Search for the cell housing the specified text and yield its [x, y] center coordinate. 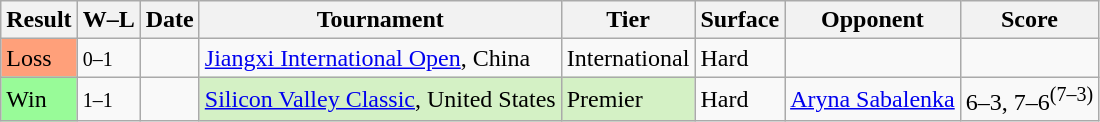
W–L [108, 20]
0–1 [108, 58]
Jiangxi International Open, China [380, 58]
Opponent [873, 20]
1–1 [108, 100]
Silicon Valley Classic, United States [380, 100]
Tier [628, 20]
Premier [628, 100]
Aryna Sabalenka [873, 100]
Win [39, 100]
Score [1029, 20]
Surface [740, 20]
Date [170, 20]
International [628, 58]
Loss [39, 58]
Result [39, 20]
6–3, 7–6(7–3) [1029, 100]
Tournament [380, 20]
